Pinpoint the cell where the given text exists, returning its [X, Y] midpoint coordinate. 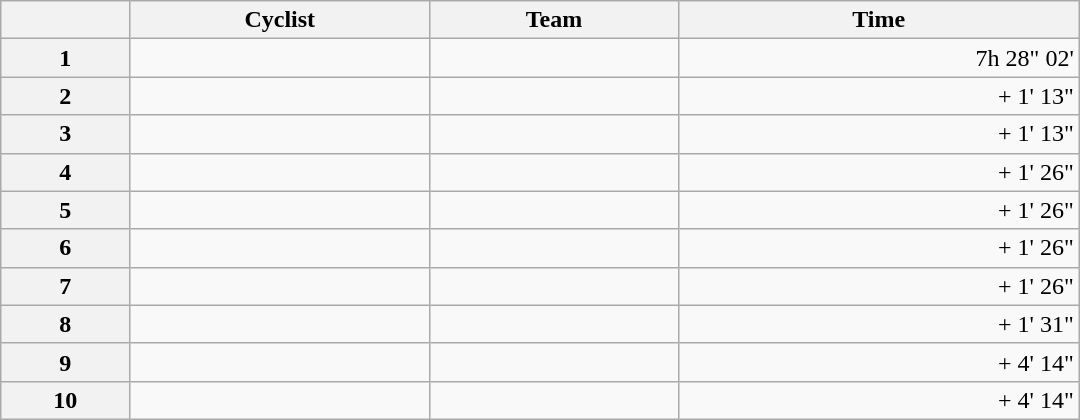
2 [66, 96]
Cyclist [280, 20]
1 [66, 58]
5 [66, 210]
+ 1' 31" [878, 324]
Time [878, 20]
9 [66, 362]
3 [66, 134]
7 [66, 286]
7h 28" 02' [878, 58]
8 [66, 324]
6 [66, 248]
10 [66, 400]
4 [66, 172]
Team [554, 20]
